Identify which cell holds the provided text, then report its [x, y] central coordinate. 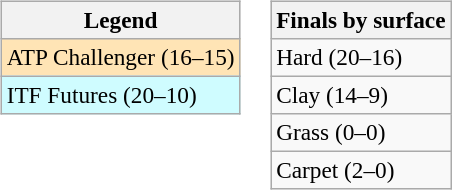
Carpet (2–0) [361, 171]
Hard (20–16) [361, 57]
Finals by surface [361, 20]
Grass (0–0) [361, 133]
Clay (14–9) [361, 95]
Legend [120, 20]
ATP Challenger (16–15) [120, 57]
ITF Futures (20–10) [120, 95]
